Return [X, Y] of the center of cell containing provided text 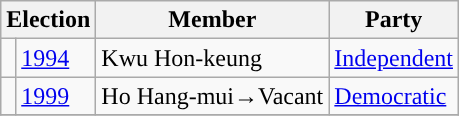
Democratic [394, 96]
Member [212, 20]
Ho Hang-mui→Vacant [212, 96]
1999 [56, 96]
1994 [56, 58]
Party [394, 20]
Kwu Hon-keung [212, 58]
Independent [394, 58]
Election [48, 20]
